Return [x, y] of the center of cell containing provided text 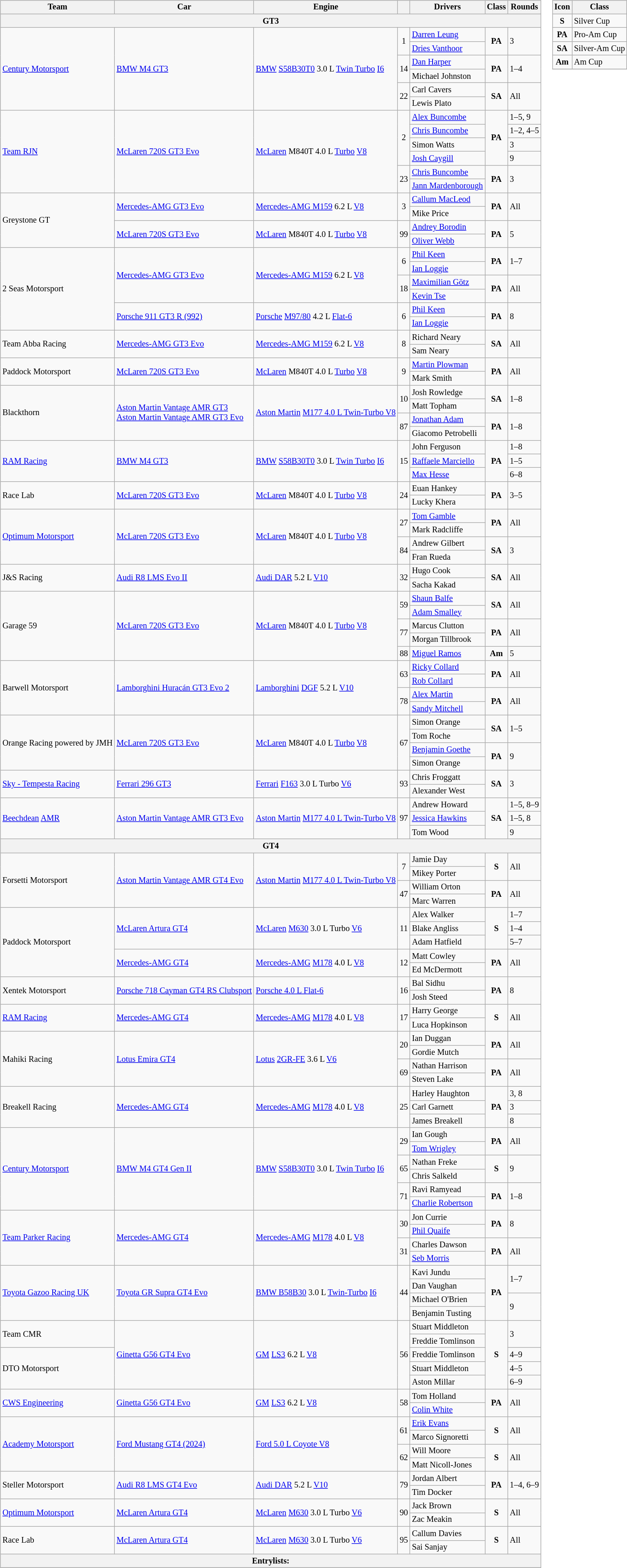
Nathan Freke [448, 1162]
Marco Signoretti [448, 1437]
Dan Harper [448, 62]
Bal Sidhu [448, 983]
Max Hesse [448, 475]
Carl Garnett [448, 1107]
Toyota GR Supra GT4 Evo [184, 1293]
Benjamin Tusting [448, 1313]
Mark Smith [448, 378]
Dries Vanthoor [448, 49]
Fran Rueda [448, 557]
Jon Currie [448, 1217]
Sai Sanjay [448, 1547]
1–5, 9 [524, 117]
Matt Cowley [448, 956]
Alexander West [448, 791]
32 [404, 578]
Ford 5.0 L Coyote V8 [326, 1444]
56 [404, 1355]
Audi R8 LMS GT4 Evo [184, 1485]
1–5, 8–9 [524, 805]
Icon [562, 7]
Benjamin Goethe [448, 750]
59 [404, 605]
Euan Hankey [448, 489]
Alex Walker [448, 915]
47 [404, 894]
Josh Steed [448, 997]
2 Seas Motorsport [57, 289]
12 [404, 963]
Tom Roche [448, 736]
14 [404, 69]
Richard Neary [448, 337]
Mike Price [448, 213]
Lamborghini Huracán GT3 Evo 2 [184, 688]
1 [404, 42]
Tim Docker [448, 1492]
Matt Nicoll-Jones [448, 1465]
Hugo Cook [448, 571]
6–9 [524, 1382]
Pro-Am Cup [599, 35]
23 [404, 179]
BMW M4 GT4 Gen II [184, 1169]
Callum MacLeod [448, 200]
31 [404, 1252]
Tom Wood [448, 832]
Ricky Collard [448, 667]
Giacomo Petrobelli [448, 433]
Gordie Mutch [448, 1052]
Callum Davies [448, 1533]
Harry George [448, 1011]
Adam Smalley [448, 612]
Phil Quaife [448, 1231]
Kevin Tse [448, 296]
44 [404, 1293]
Porsche M97/80 4.2 L Flat-6 [326, 316]
69 [404, 1073]
30 [404, 1224]
Aston Martin Vantage AMR GT4 Evo [184, 880]
Am Cup [599, 62]
4–9 [524, 1355]
87 [404, 427]
Erik Evans [448, 1423]
Dan Vaughan [448, 1286]
Maximilian Götz [448, 282]
Oliver Webb [448, 241]
Alex Martin [448, 695]
88 [404, 653]
Sandy Mitchell [448, 708]
Miguel Ramos [448, 653]
62 [404, 1458]
Barwell Motorsport [57, 688]
Carl Cavers [448, 90]
Jonathan Adam [448, 420]
Morgan Tillbrook [448, 640]
Lotus Emira GT4 [184, 1059]
Steller Motorsport [57, 1485]
3–5 [524, 495]
Beechdean AMR [57, 819]
Tom Gamble [448, 516]
Jordan Albert [448, 1479]
7 [404, 866]
4–5 [524, 1369]
22 [404, 96]
Darren Leung [448, 35]
Shaun Balfe [448, 599]
90 [404, 1512]
Car [184, 7]
Porsche 718 Cayman GT4 RS Clubsport [184, 990]
27 [404, 523]
71 [404, 1196]
Ferrari 296 GT3 [184, 784]
Zac Meakin [448, 1520]
3, 8 [524, 1093]
Silver Cup [599, 21]
Aston Martin Vantage AMR GT3 Aston Martin Vantage AMR GT3 Evo [184, 413]
29 [404, 1141]
Aston Martin Vantage AMR GT3 Evo [184, 819]
Tom Holland [448, 1396]
61 [404, 1430]
Colin White [448, 1410]
20 [404, 1045]
1–2, 4–5 [524, 131]
Sam Neary [448, 351]
77 [404, 632]
Ian Gough [448, 1135]
Marc Warren [448, 901]
Raffaele Marciello [448, 461]
11 [404, 928]
Andrey Borodin [448, 227]
CWS Engineering [57, 1403]
65 [404, 1169]
Silver-Am Cup [599, 49]
Jann Mardenborough [448, 186]
Mikey Porter [448, 873]
John Ferguson [448, 447]
GT3 [270, 21]
1–4, 6–9 [524, 1485]
Marcus Clutton [448, 626]
William Orton [448, 887]
Will Moore [448, 1451]
17 [404, 1018]
Blackthorn [57, 413]
Lamborghini DGF 5.2 L V10 [326, 688]
Xentek Motorsport [57, 990]
Jessica Hawkins [448, 818]
Sky - Tempesta Racing [57, 784]
Nathan Harrison [448, 1066]
Andrew Gilbert [448, 543]
Rob Collard [448, 681]
63 [404, 674]
Orange Racing powered by JMH [57, 743]
Sacha Kakad [448, 585]
Michael O'Brien [448, 1300]
79 [404, 1485]
Aston Millar [448, 1382]
Engine [326, 7]
Academy Motorsport [57, 1444]
24 [404, 495]
Jack Brown [448, 1506]
Michael Johnston [448, 76]
Drivers [448, 7]
Chris Froggatt [448, 777]
Ravi Ramyead [448, 1190]
Ian Duggan [448, 1039]
Garage 59 [57, 626]
Forsetti Motorsport [57, 880]
Steven Lake [448, 1080]
Ferrari F163 3.0 L Turbo V6 [326, 784]
6–8 [524, 475]
1–5, 8 [524, 818]
97 [404, 819]
GT4 [270, 846]
Lucky Khera [448, 502]
5–7 [524, 942]
Lewis Plato [448, 103]
Team Parker Racing [57, 1238]
25 [404, 1107]
Josh Rowledge [448, 392]
Mahiki Racing [57, 1059]
84 [404, 550]
DTO Motorsport [57, 1369]
Mark Radcliffe [448, 530]
Kavi Jundu [448, 1272]
93 [404, 784]
Josh Caygill [448, 159]
78 [404, 701]
Entrylists: [270, 1561]
Team CMR [57, 1334]
Alex Buncombe [448, 117]
95 [404, 1540]
Chris Salkeld [448, 1176]
Harley Haughton [448, 1093]
Charles Dawson [448, 1245]
Blake Angliss [448, 929]
Rounds [524, 7]
James Breakell [448, 1121]
10 [404, 399]
Simon Watts [448, 145]
J&S Racing [57, 578]
Porsche 911 GT3 R (992) [184, 316]
Ed McDermott [448, 970]
Tom Wrigley [448, 1148]
Team Abba Racing [57, 344]
67 [404, 743]
Greystone GT [57, 221]
18 [404, 289]
2 [404, 138]
15 [404, 461]
Charlie Robertson [448, 1204]
Jamie Day [448, 860]
Team RJN [57, 152]
BMW B58B30 3.0 L Twin-Turbo I6 [326, 1293]
Lotus 2GR-FE 3.6 L V6 [326, 1059]
Ford Mustang GT4 (2024) [184, 1444]
Team [57, 7]
58 [404, 1403]
Porsche 4.0 L Flat-6 [326, 990]
16 [404, 990]
99 [404, 234]
Audi R8 LMS Evo II [184, 578]
Andrew Howard [448, 805]
Luca Hopkinson [448, 1025]
Martin Plowman [448, 365]
Adam Hatfield [448, 942]
Seb Morris [448, 1258]
Matt Topham [448, 406]
Breakell Racing [57, 1107]
Toyota Gazoo Racing UK [57, 1293]
